Return (x, y) of the center of cell containing provided text 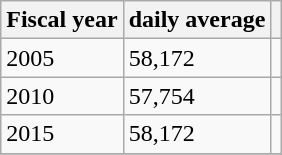
2015 (62, 134)
2005 (62, 58)
Fiscal year (62, 20)
57,754 (197, 96)
daily average (197, 20)
2010 (62, 96)
